Pinpoint the cell where the given text exists, returning its [x, y] midpoint coordinate. 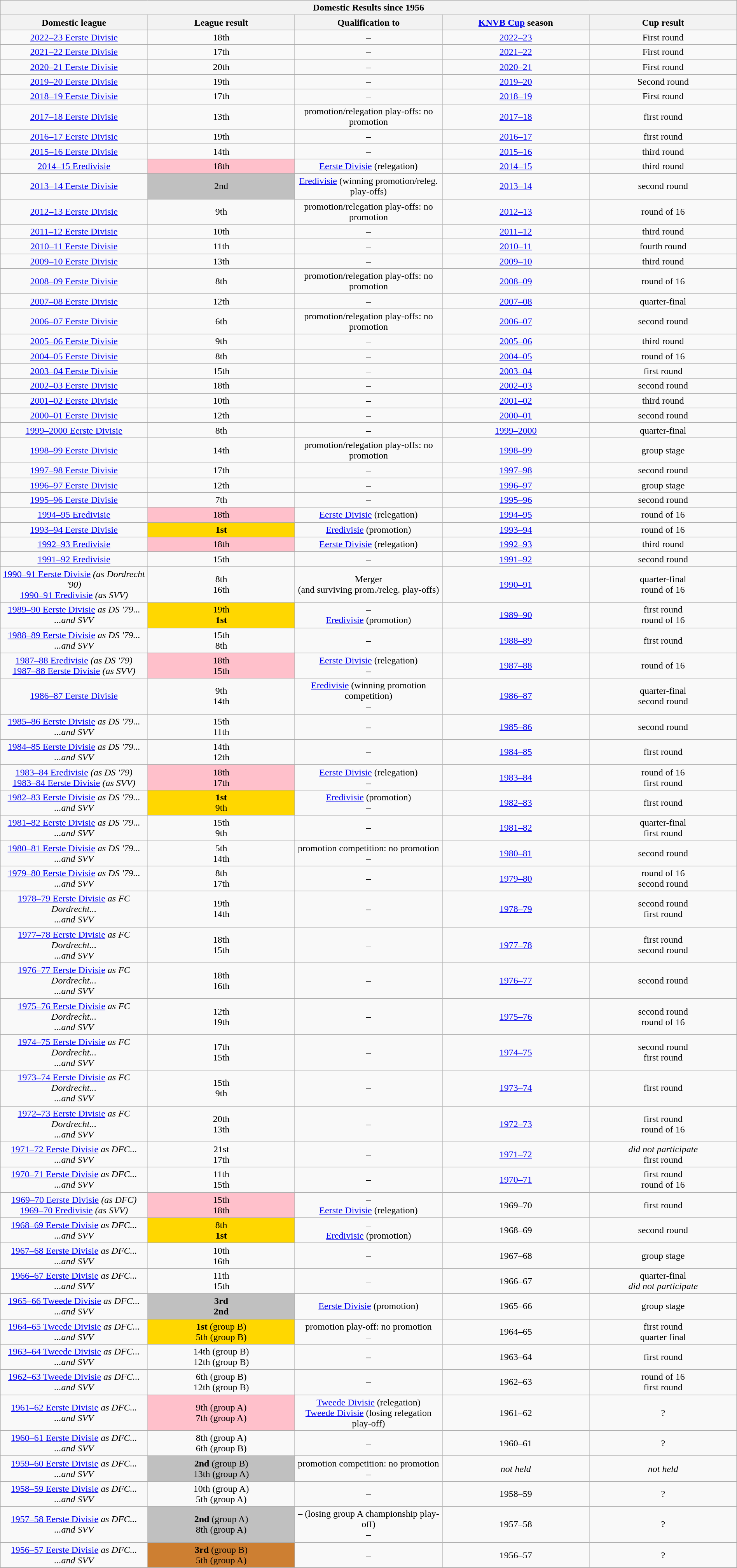
2nd [222, 186]
6th (group B) 12th (group B) [222, 1382]
2017–18 [515, 117]
9th 14th [222, 696]
2015–16 Eerste Divisie [74, 151]
1986–87 [515, 696]
Tweede Divisie (relegation) Tweede Divisie (losing relegation play-off) [368, 1413]
2nd (group B) 13th (group A) [222, 1468]
2010–11 [515, 247]
1975–76 Eerste Divisie as FC Dordrecht... ...and SVV [74, 1017]
1956–57 Eerste Divisie as DFC... ...and SVV [74, 1555]
5th 14th [222, 853]
1971–72 Eerste Divisie as DFC... ...and SVV [74, 1154]
1968–69 [515, 1230]
1984–85 [515, 752]
League result [222, 23]
1970–71 [515, 1180]
1985–86 Eerste Divisie as DS '79... ...and SVV [74, 726]
1979–80 Eerste Divisie as DS '79... ...and SVV [74, 879]
2012–13 [515, 212]
1984–85 Eerste Divisie as DS '79... ...and SVV [74, 752]
2018–19 [515, 96]
1990–91 Eerste Divisie (as Dordrecht '90) 1990–91 Eredivisie (as SVV) [74, 584]
1969–70 Eerste Divisie (as DFC) 1969–70 Eredivisie (as SVV) [74, 1205]
2015–16 [515, 151]
1966–67 Eerste Divisie as DFC... ...and SVV [74, 1281]
10th 16th [222, 1255]
1992–93 Eredivisie [74, 544]
1968–69 Eerste Divisie as DFC... ...and SVV [74, 1230]
20th 13th [222, 1124]
Domestic league [74, 23]
1962–63 Tweede Divisie as DFC... ...and SVV [74, 1382]
1995–96 Eerste Divisie [74, 500]
2002–03 [515, 386]
1972–73 [515, 1124]
1994–95 [515, 515]
1963–64 [515, 1357]
2013–14 [515, 186]
– (losing group A championship play-off) – [368, 1524]
2020–21 Eerste Divisie [74, 67]
quarter-final second round [663, 696]
second round round of 16 [663, 1017]
1965–66 Tweede Divisie as DFC... ...and SVV [74, 1306]
Eredivisie (promotion) – [368, 803]
10th (group A) 5th (group A) [222, 1494]
1988–89 [515, 640]
1993–94 Eerste Divisie [74, 530]
1960–61 Eerste Divisie as DFC... ...and SVV [74, 1444]
1999–2000 [515, 430]
1998–99 [515, 450]
round of 16 second round [663, 879]
2008–09 [515, 282]
1981–82 [515, 828]
1989–90 Eerste Divisie as DS '79... ...and SVV [74, 615]
1986–87 Eerste Divisie [74, 696]
1976–77 Eerste Divisie as FC Dordrecht... ...and SVV [74, 981]
1998–99 Eerste Divisie [74, 450]
2005–06 [515, 341]
8th 17th [222, 879]
2009–10 [515, 261]
1991–92 Eredivisie [74, 559]
Eredivisie (winning promotion/releg. play-offs) [368, 186]
1976–77 [515, 981]
1961–62 Eerste Divisie as DFC... ...and SVV [74, 1413]
1971–72 [515, 1154]
quarter-final did not participate [663, 1281]
2021–22 [515, 52]
Second round [663, 82]
1988–89 Eerste Divisie as DS '79... ...and SVV [74, 640]
1975–76 [515, 1017]
2021–22 Eerste Divisie [74, 52]
18th 17th [222, 777]
1960–61 [515, 1444]
2014–15 [515, 166]
17th 15th [222, 1052]
2022–23 Eerste Divisie [74, 37]
1995–96 [515, 500]
20th [222, 67]
2009–10 Eerste Divisie [74, 261]
2007–08 [515, 301]
2003–04 Eerste Divisie [74, 371]
1st 9th [222, 803]
1994–95 Eredivisie [74, 515]
2019–20 [515, 82]
Domestic Results since 1956 [368, 8]
did not participate first round [663, 1154]
Eredivisie (promotion) [368, 530]
1958–59 Eerste Divisie as DFC... ...and SVV [74, 1494]
1958–59 [515, 1494]
– Eerste Divisie (relegation) [368, 1205]
1987–88 Eredivisie (as DS '79) 1987–88 Eerste Divisie (as SVV) [74, 666]
1983–84 [515, 777]
3rd 2nd [222, 1306]
2004–05 [515, 356]
Qualification to [368, 23]
1st [222, 530]
8th (group A) 6th (group B) [222, 1444]
2020–21 [515, 67]
1967–68 Eerste Divisie as DFC... ...and SVV [74, 1255]
1983–84 Eredivisie (as DS '79) 1983–84 Eerste Divisie (as SVV) [74, 777]
quarter-final round of 16 [663, 584]
1981–82 Eerste Divisie as DS '79... ...and SVV [74, 828]
1977–78 [515, 945]
1957–58 [515, 1524]
promotion play-off: no promotion – [368, 1332]
2019–20 Eerste Divisie [74, 82]
1964–65 [515, 1332]
2011–12 [515, 232]
9th (group A) 7th (group A) [222, 1413]
1990–91 [515, 584]
KNVB Cup season [515, 23]
2007–08 Eerste Divisie [74, 301]
2002–03 Eerste Divisie [74, 386]
1980–81 [515, 853]
1969–70 [515, 1205]
1974–75 [515, 1052]
3rd (group B) 5th (group A) [222, 1555]
2013–14 Eerste Divisie [74, 186]
1989–90 [515, 615]
Eerste Divisie (promotion) [368, 1306]
fourth round [663, 247]
1999–2000 Eerste Divisie [74, 430]
18th 16th [222, 981]
2000–01 Eerste Divisie [74, 415]
2014–15 Eredivisie [74, 166]
19th 1st [222, 615]
1978–79 Eerste Divisie as FC Dordrecht... ...and SVV [74, 909]
8th 16th [222, 584]
6th [222, 321]
Eredivisie (winning promotion competition) – [368, 696]
1970–71 Eerste Divisie as DFC... ...and SVV [74, 1180]
1992–93 [515, 544]
2016–17 [515, 136]
15th 8th [222, 640]
2017–18 Eerste Divisie [74, 117]
Cup result [663, 23]
1964–65 Tweede Divisie as DFC... ...and SVV [74, 1332]
first round quarter final [663, 1332]
15th 11th [222, 726]
19th 14th [222, 909]
1982–83 [515, 803]
14th 12th [222, 752]
1996–97 Eerste Divisie [74, 485]
2000–01 [515, 415]
1993–94 [515, 530]
1996–97 [515, 485]
2005–06 Eerste Divisie [74, 341]
2022–23 [515, 37]
2nd (group A) 8th (group A) [222, 1524]
1973–74 Eerste Divisie as FC Dordrecht... ...and SVV [74, 1088]
1991–92 [515, 559]
1961–62 [515, 1413]
1963–64 Tweede Divisie as DFC... ...and SVV [74, 1357]
quarter-final first round [663, 828]
1997–98 Eerste Divisie [74, 470]
1985–86 [515, 726]
2011–12 Eerste Divisie [74, 232]
1979–80 [515, 879]
1982–83 Eerste Divisie as DS '79... ...and SVV [74, 803]
1957–58 Eerste Divisie as DFC... ...and SVV [74, 1524]
1978–79 [515, 909]
2016–17 Eerste Divisie [74, 136]
15th 18th [222, 1205]
1974–75 Eerste Divisie as FC Dordrecht... ...and SVV [74, 1052]
2003–04 [515, 371]
21st 17th [222, 1154]
2001–02 [515, 401]
2006–07 [515, 321]
2012–13 Eerste Divisie [74, 212]
1980–81 Eerste Divisie as DS '79... ...and SVV [74, 853]
2004–05 Eerste Divisie [74, 356]
1965–66 [515, 1306]
2018–19 Eerste Divisie [74, 96]
first round second round [663, 945]
1967–68 [515, 1255]
1959–60 Eerste Divisie as DFC... ...and SVV [74, 1468]
1956–57 [515, 1555]
2001–02 Eerste Divisie [74, 401]
1977–78 Eerste Divisie as FC Dordrecht... ...and SVV [74, 945]
1987–88 [515, 666]
12th 19th [222, 1017]
2008–09 Eerste Divisie [74, 282]
1997–98 [515, 470]
8th 1st [222, 1230]
2006–07 Eerste Divisie [74, 321]
7th [222, 500]
1973–74 [515, 1088]
1966–67 [515, 1281]
2010–11 Eerste Divisie [74, 247]
14th (group B) 12th (group B) [222, 1357]
11th [222, 247]
Merger (and surviving prom./releg. play-offs) [368, 584]
1972–73 Eerste Divisie as FC Dordrecht... ...and SVV [74, 1124]
1st (group B) 5th (group B) [222, 1332]
1962–63 [515, 1382]
